Capture the cell that displays the provided text and extract its (x, y) central coordinate. 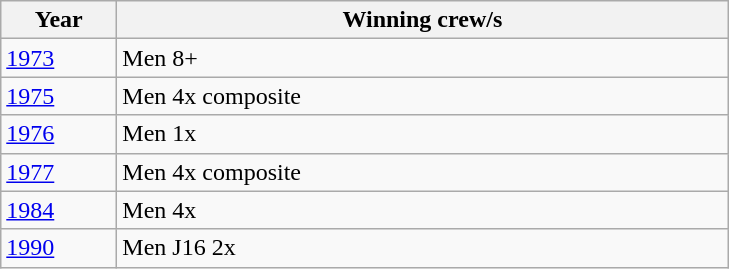
1990 (59, 248)
1973 (59, 58)
Men 4x (422, 210)
Winning crew/s (422, 20)
1976 (59, 134)
Men 8+ (422, 58)
1975 (59, 96)
1977 (59, 172)
Year (59, 20)
Men J16 2x (422, 248)
1984 (59, 210)
Men 1x (422, 134)
